Scan for the cell matching the given text and deliver its (x, y) coordinate at center. 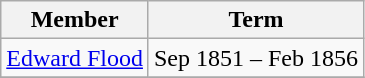
Member (75, 20)
Sep 1851 – Feb 1856 (256, 58)
Edward Flood (75, 58)
Term (256, 20)
